Identify which cell holds the provided text, then report its [x, y] central coordinate. 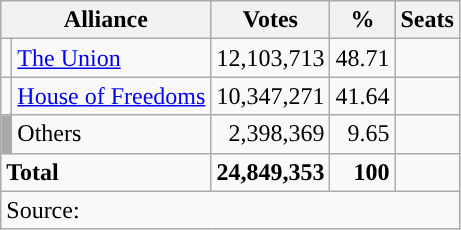
2,398,369 [270, 134]
12,103,713 [270, 58]
% [362, 20]
Seats [427, 20]
House of Freedoms [112, 96]
41.64 [362, 96]
Source: [230, 210]
100 [362, 172]
9.65 [362, 134]
Total [106, 172]
24,849,353 [270, 172]
Others [112, 134]
Votes [270, 20]
10,347,271 [270, 96]
Alliance [106, 20]
The Union [112, 58]
48.71 [362, 58]
